Extract the (X, Y) coordinate from the center of the cell holding the provided text.  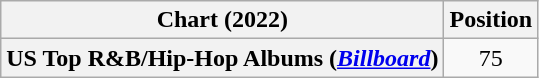
Chart (2022) (222, 20)
75 (491, 58)
US Top R&B/Hip-Hop Albums (Billboard) (222, 58)
Position (491, 20)
